Detect which cell encompasses the target text, then output its [X, Y] center coordinate. 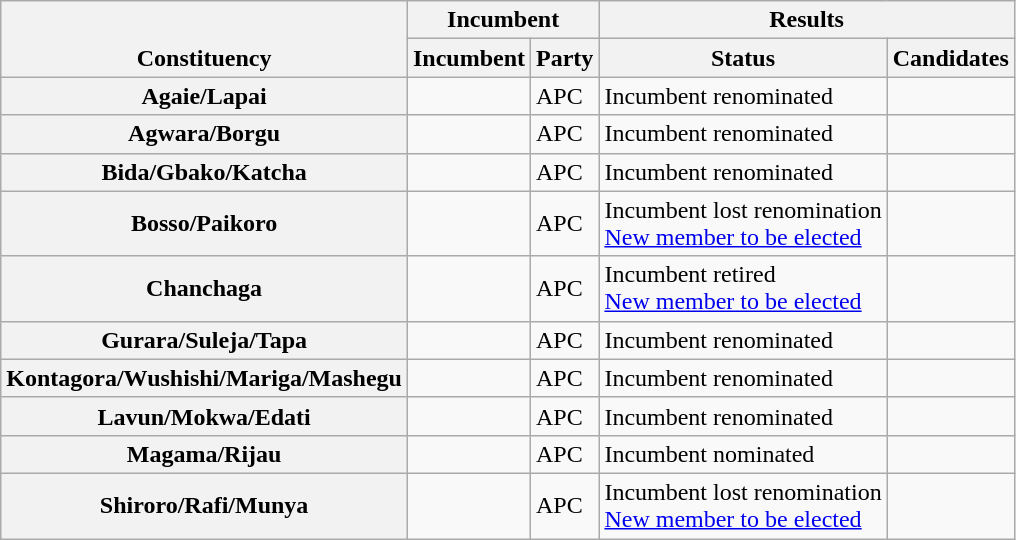
Agwara/Borgu [204, 134]
Status [743, 58]
Party [565, 58]
Results [806, 20]
Agaie/Lapai [204, 96]
Bida/Gbako/Katcha [204, 172]
Magama/Rijau [204, 454]
Gurara/Suleja/Tapa [204, 340]
Candidates [950, 58]
Incumbent nominated [743, 454]
Kontagora/Wushishi/Mariga/Mashegu [204, 378]
Constituency [204, 39]
Lavun/Mokwa/Edati [204, 416]
Bosso/Paikoro [204, 224]
Shiroro/Rafi/Munya [204, 506]
Incumbent retiredNew member to be elected [743, 288]
Chanchaga [204, 288]
